Return the [X, Y] coordinate for the center point of the cell that contains the specified text.  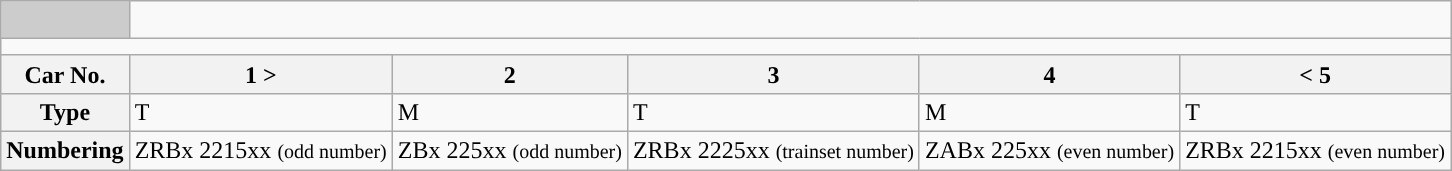
ZABx 225xx (even number) [1049, 150]
3 [773, 74]
ZBx 225xx (odd number) [510, 150]
< 5 [1316, 74]
Type [65, 112]
ZRBx 2225xx (trainset number) [773, 150]
Numbering [65, 150]
ZRBx 2215xx (even number) [1316, 150]
Car No. [65, 74]
1 > [260, 74]
4 [1049, 74]
ZRBx 2215xx (odd number) [260, 150]
2 [510, 74]
